Determine the [X, Y] coordinate at the center of the cell enclosing the given text.  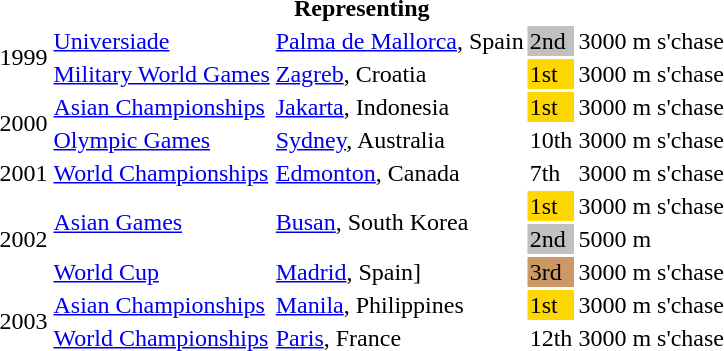
Sydney, Australia [400, 140]
Military World Games [162, 74]
Madrid, Spain] [400, 272]
Palma de Mallorca, Spain [400, 41]
Universiade [162, 41]
Edmonton, Canada [400, 173]
Busan, South Korea [400, 222]
Olympic Games [162, 140]
Zagreb, Croatia [400, 74]
World Championships [162, 173]
Asian Games [162, 222]
7th [551, 173]
Jakarta, Indonesia [400, 107]
Manila, Philippines [400, 305]
3rd [551, 272]
World Cup [162, 272]
10th [551, 140]
